Capture the cell that displays the provided text and extract its (X, Y) central coordinate. 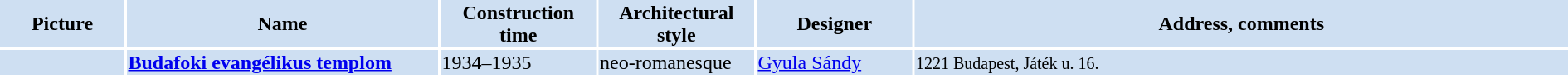
Construction time (519, 23)
Address, comments (1241, 23)
Gyula Sándy (835, 62)
1934–1935 (519, 62)
Picture (62, 23)
neo-romanesque (677, 62)
Architectural style (677, 23)
1221 Budapest, Játék u. 16. (1241, 62)
Budafoki evangélikus templom (282, 62)
Name (282, 23)
Designer (835, 23)
